Locate the cell with the specified text and output its [x, y] center coordinate. 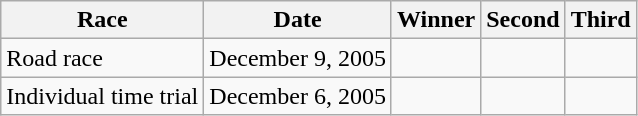
December 9, 2005 [298, 58]
Road race [102, 58]
December 6, 2005 [298, 96]
Third [600, 20]
Race [102, 20]
Individual time trial [102, 96]
Second [523, 20]
Winner [436, 20]
Date [298, 20]
